Find where the given text appears and provide that cell's center as (x, y) coordinate. 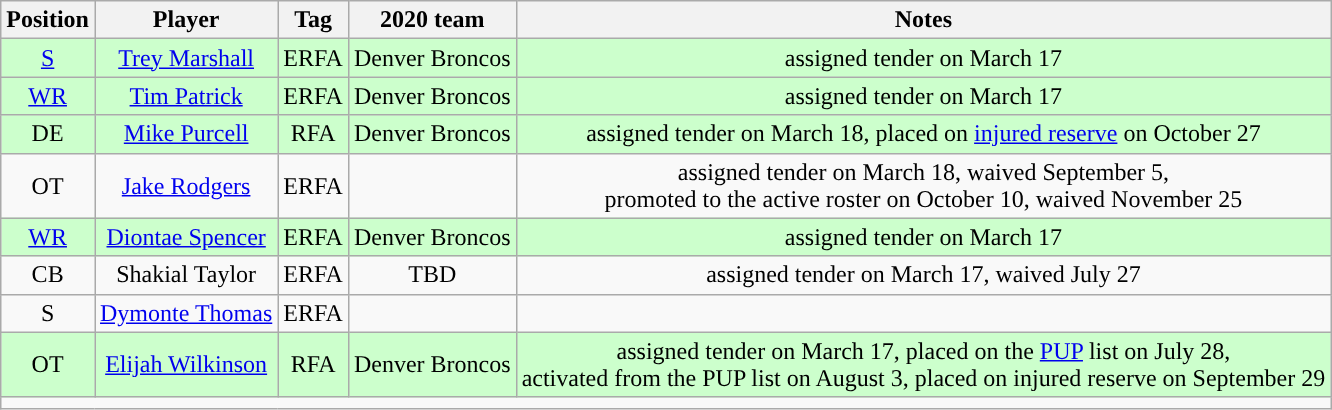
assigned tender on March 18, waived September 5,promoted to the active roster on October 10, waived November 25 (924, 186)
TBD (432, 275)
Diontae Spencer (186, 237)
Tag (314, 20)
CB (48, 275)
Jake Rodgers (186, 186)
Tim Patrick (186, 96)
Trey Marshall (186, 58)
Shakial Taylor (186, 275)
Position (48, 20)
DE (48, 134)
2020 team (432, 20)
assigned tender on March 17, placed on the PUP list on July 28,activated from the PUP list on August 3, placed on injured reserve on September 29 (924, 364)
assigned tender on March 17, waived July 27 (924, 275)
Mike Purcell (186, 134)
assigned tender on March 18, placed on injured reserve on October 27 (924, 134)
Player (186, 20)
Elijah Wilkinson (186, 364)
Notes (924, 20)
Dymonte Thomas (186, 313)
